Return the [X, Y] coordinate for the center point of the cell that contains the specified text.  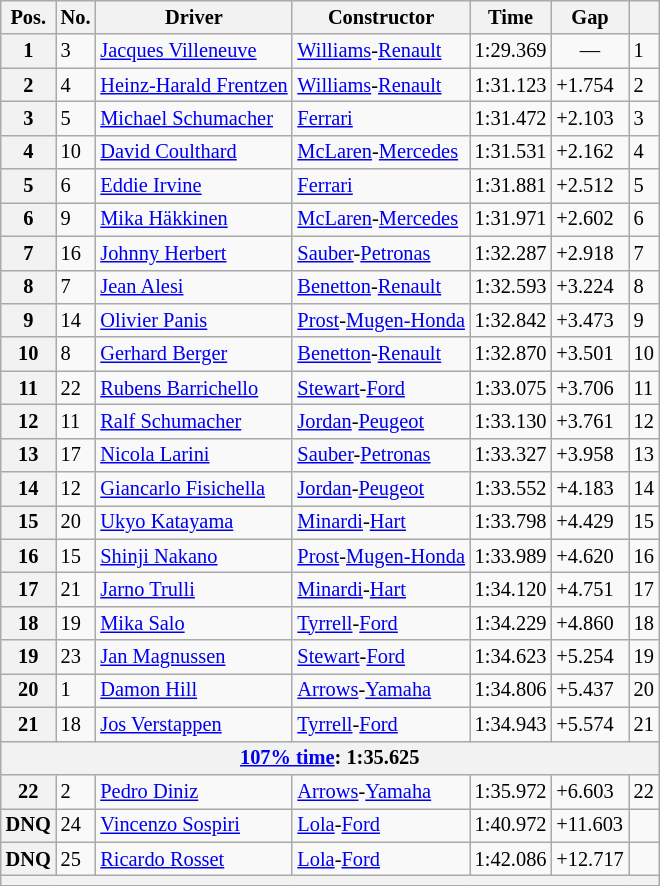
+3.473 [590, 320]
1:34.623 [511, 657]
+2.103 [590, 118]
Driver [194, 17]
1:32.593 [511, 287]
+3.224 [590, 287]
25 [76, 859]
1:31.531 [511, 152]
Pedro Diniz [194, 791]
Gap [590, 17]
+6.603 [590, 791]
Heinz-Harald Frentzen [194, 85]
Michael Schumacher [194, 118]
1:31.123 [511, 85]
+4.751 [590, 589]
1:34.806 [511, 690]
Time [511, 17]
1:40.972 [511, 825]
1:42.086 [511, 859]
+2.162 [590, 152]
+5.574 [590, 724]
1:33.989 [511, 556]
Jacques Villeneuve [194, 51]
Ricardo Rosset [194, 859]
107% time: 1:35.625 [330, 758]
23 [76, 657]
Ralf Schumacher [194, 421]
+4.860 [590, 623]
1:31.881 [511, 186]
1:31.472 [511, 118]
Ukyo Katayama [194, 522]
1:34.943 [511, 724]
1:33.075 [511, 388]
1:33.798 [511, 522]
Rubens Barrichello [194, 388]
24 [76, 825]
1:33.552 [511, 489]
Mika Häkkinen [194, 219]
Damon Hill [194, 690]
1:34.229 [511, 623]
Pos. [28, 17]
1:32.842 [511, 320]
+2.602 [590, 219]
Giancarlo Fisichella [194, 489]
+5.254 [590, 657]
+2.512 [590, 186]
Vincenzo Sospiri [194, 825]
Mika Salo [194, 623]
Nicola Larini [194, 455]
1:29.369 [511, 51]
1:31.971 [511, 219]
Jarno Trulli [194, 589]
+11.603 [590, 825]
+3.958 [590, 455]
1:34.120 [511, 589]
+5.437 [590, 690]
+12.717 [590, 859]
David Coulthard [194, 152]
Jean Alesi [194, 287]
+3.706 [590, 388]
+4.429 [590, 522]
+2.918 [590, 253]
1:33.130 [511, 421]
No. [76, 17]
1:32.287 [511, 253]
+3.501 [590, 354]
Jan Magnussen [194, 657]
+1.754 [590, 85]
1:32.870 [511, 354]
Constructor [380, 17]
— [590, 51]
Johnny Herbert [194, 253]
Eddie Irvine [194, 186]
+4.620 [590, 556]
1:35.972 [511, 791]
Shinji Nakano [194, 556]
Jos Verstappen [194, 724]
1:33.327 [511, 455]
Gerhard Berger [194, 354]
Olivier Panis [194, 320]
+3.761 [590, 421]
+4.183 [590, 489]
